Pinpoint the cell where the given text exists, returning its [x, y] midpoint coordinate. 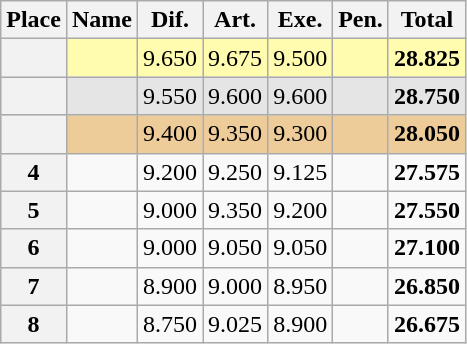
Name [102, 20]
6 [34, 248]
27.575 [426, 172]
4 [34, 172]
Exe. [300, 20]
8 [34, 324]
Art. [236, 20]
9.250 [236, 172]
7 [34, 286]
9.400 [170, 134]
9.675 [236, 58]
Pen. [361, 20]
9.550 [170, 96]
27.100 [426, 248]
8.950 [300, 286]
28.050 [426, 134]
28.825 [426, 58]
8.750 [170, 324]
27.550 [426, 210]
26.675 [426, 324]
28.750 [426, 96]
Dif. [170, 20]
9.300 [300, 134]
9.500 [300, 58]
9.125 [300, 172]
5 [34, 210]
9.025 [236, 324]
9.650 [170, 58]
26.850 [426, 286]
Place [34, 20]
Total [426, 20]
